Detect which cell encompasses the target text, then output its [X, Y] center coordinate. 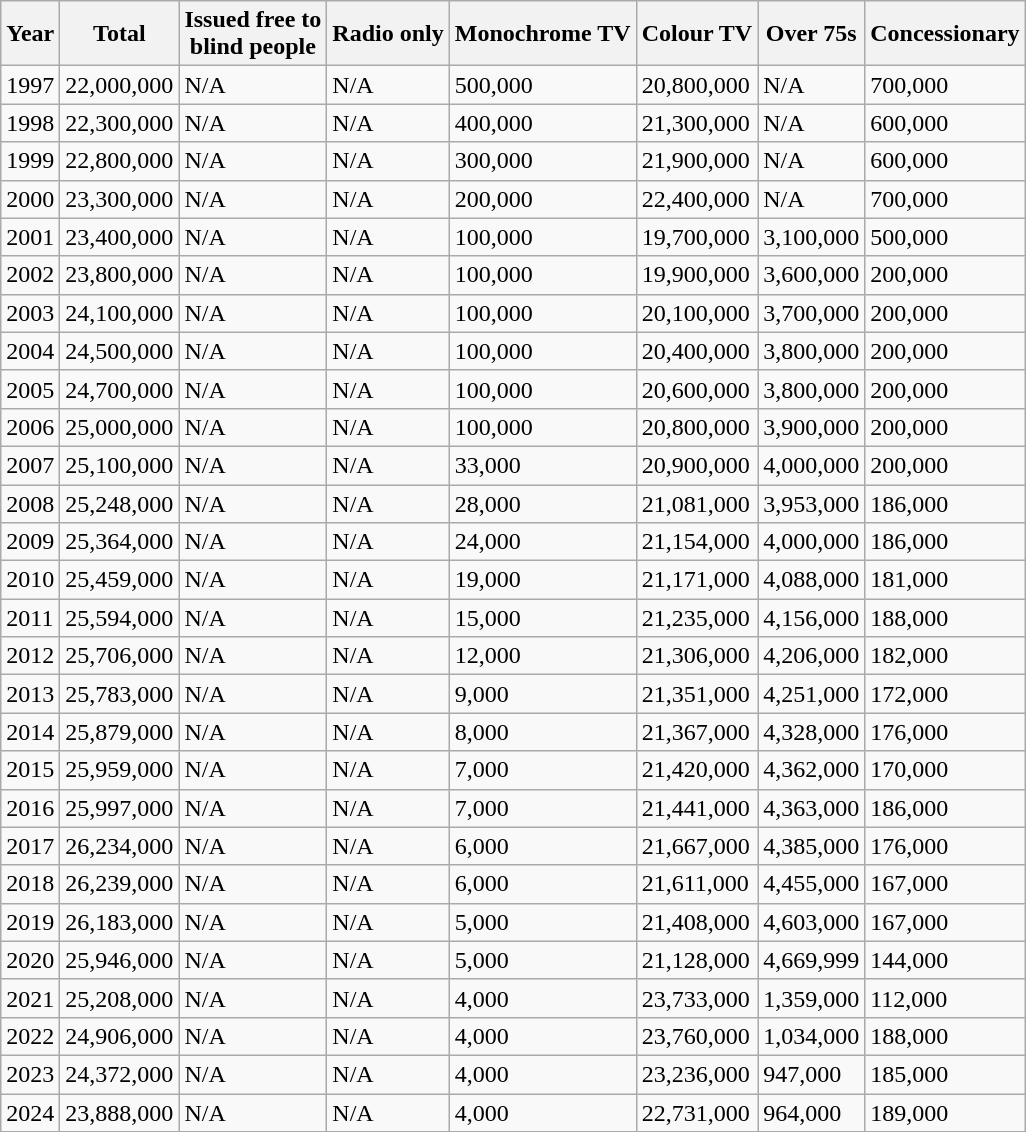
2010 [30, 580]
20,100,000 [697, 313]
3,953,000 [812, 503]
23,888,000 [120, 1113]
181,000 [945, 580]
26,183,000 [120, 922]
4,603,000 [812, 922]
12,000 [542, 656]
23,760,000 [697, 1036]
170,000 [945, 770]
23,300,000 [120, 199]
1,034,000 [812, 1036]
25,594,000 [120, 618]
3,600,000 [812, 275]
21,154,000 [697, 542]
2008 [30, 503]
23,733,000 [697, 998]
Issued free toblind people [253, 34]
24,372,000 [120, 1074]
21,306,000 [697, 656]
25,997,000 [120, 808]
2024 [30, 1113]
300,000 [542, 161]
19,700,000 [697, 237]
20,400,000 [697, 351]
4,156,000 [812, 618]
3,700,000 [812, 313]
3,100,000 [812, 237]
21,128,000 [697, 960]
4,455,000 [812, 884]
Year [30, 34]
25,100,000 [120, 465]
4,088,000 [812, 580]
21,351,000 [697, 694]
20,600,000 [697, 389]
Monochrome TV [542, 34]
24,500,000 [120, 351]
22,300,000 [120, 123]
25,208,000 [120, 998]
23,800,000 [120, 275]
25,364,000 [120, 542]
2007 [30, 465]
21,900,000 [697, 161]
33,000 [542, 465]
1997 [30, 85]
Colour TV [697, 34]
112,000 [945, 998]
2017 [30, 846]
2015 [30, 770]
4,362,000 [812, 770]
21,367,000 [697, 732]
2009 [30, 542]
947,000 [812, 1074]
1,359,000 [812, 998]
24,100,000 [120, 313]
23,236,000 [697, 1074]
2013 [30, 694]
4,385,000 [812, 846]
2006 [30, 427]
19,000 [542, 580]
1998 [30, 123]
9,000 [542, 694]
22,800,000 [120, 161]
2004 [30, 351]
24,906,000 [120, 1036]
189,000 [945, 1113]
2021 [30, 998]
1999 [30, 161]
21,611,000 [697, 884]
25,459,000 [120, 580]
21,081,000 [697, 503]
21,235,000 [697, 618]
24,700,000 [120, 389]
185,000 [945, 1074]
Radio only [388, 34]
964,000 [812, 1113]
2000 [30, 199]
25,959,000 [120, 770]
Over 75s [812, 34]
172,000 [945, 694]
2016 [30, 808]
25,879,000 [120, 732]
4,328,000 [812, 732]
Total [120, 34]
400,000 [542, 123]
25,706,000 [120, 656]
4,251,000 [812, 694]
21,171,000 [697, 580]
4,669,999 [812, 960]
21,441,000 [697, 808]
22,400,000 [697, 199]
22,731,000 [697, 1113]
21,420,000 [697, 770]
2005 [30, 389]
4,206,000 [812, 656]
182,000 [945, 656]
Concessionary [945, 34]
2001 [30, 237]
2020 [30, 960]
8,000 [542, 732]
15,000 [542, 618]
25,783,000 [120, 694]
26,239,000 [120, 884]
25,946,000 [120, 960]
25,248,000 [120, 503]
2003 [30, 313]
24,000 [542, 542]
20,900,000 [697, 465]
25,000,000 [120, 427]
21,667,000 [697, 846]
2002 [30, 275]
23,400,000 [120, 237]
21,300,000 [697, 123]
19,900,000 [697, 275]
3,900,000 [812, 427]
2022 [30, 1036]
26,234,000 [120, 846]
2018 [30, 884]
2014 [30, 732]
144,000 [945, 960]
4,363,000 [812, 808]
2012 [30, 656]
2019 [30, 922]
22,000,000 [120, 85]
2023 [30, 1074]
28,000 [542, 503]
21,408,000 [697, 922]
2011 [30, 618]
